Output the (X, Y) coordinate of the center of the cell containing the given text.  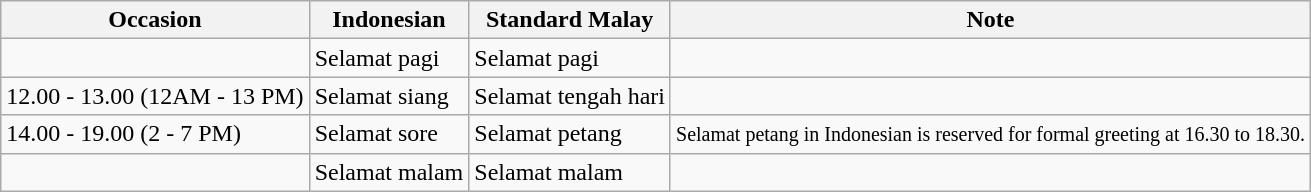
Selamat siang (389, 96)
12.00 - 13.00 (12AM - 13 PM) (155, 96)
Standard Malay (570, 20)
Selamat tengah hari (570, 96)
Selamat sore (389, 134)
Indonesian (389, 20)
14.00 - 19.00 (2 - 7 PM) (155, 134)
Selamat petang in Indonesian is reserved for formal greeting at 16.30 to 18.30. (990, 134)
Occasion (155, 20)
Selamat petang (570, 134)
Note (990, 20)
